Scan for the cell matching the given text and deliver its (X, Y) coordinate at center. 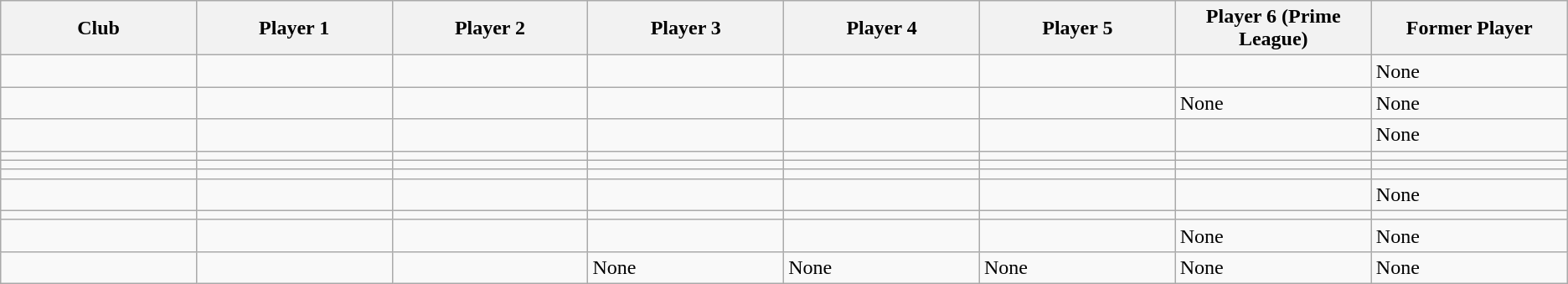
Club (99, 28)
Player 2 (490, 28)
Player 6 (Prime League) (1273, 28)
Player 1 (294, 28)
Player 3 (686, 28)
Player 5 (1077, 28)
Former Player (1469, 28)
Player 4 (882, 28)
